Detect which cell encompasses the target text, then output its (X, Y) center coordinate. 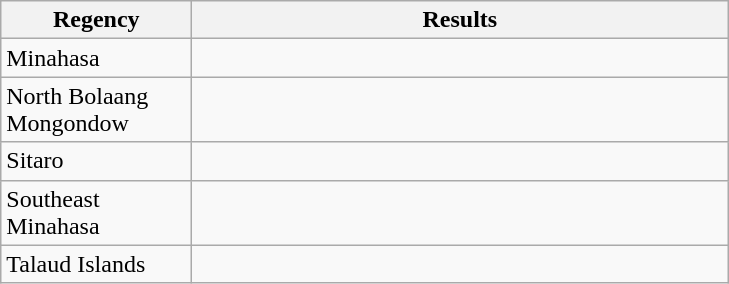
North Bolaang Mongondow (96, 110)
Results (460, 20)
Regency (96, 20)
Sitaro (96, 161)
Southeast Minahasa (96, 212)
Talaud Islands (96, 264)
Minahasa (96, 58)
